Return the [x, y] coordinate for the center point of the cell that contains the specified text.  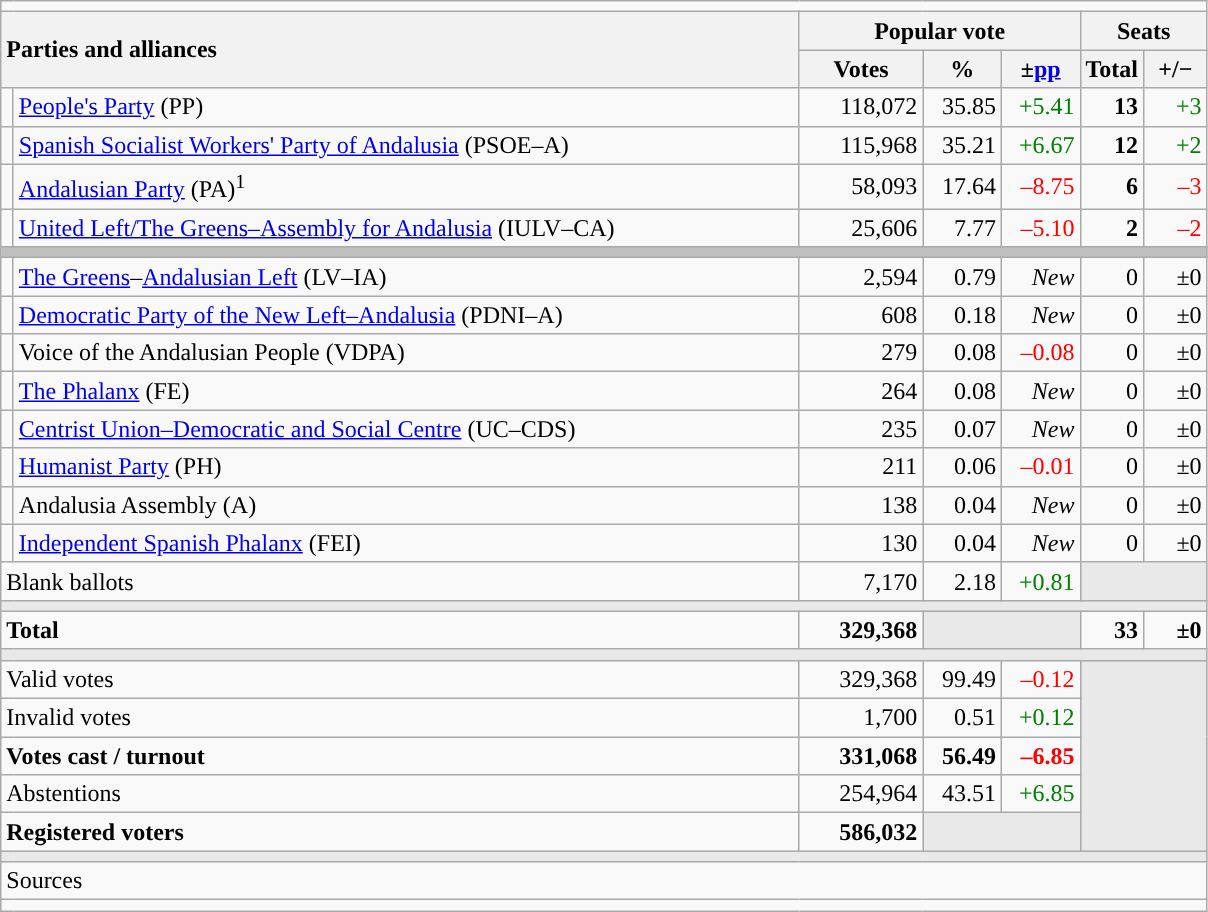
235 [861, 429]
608 [861, 315]
118,072 [861, 107]
1,700 [861, 718]
138 [861, 505]
–0.12 [1040, 679]
Democratic Party of the New Left–Andalusia (PDNI–A) [406, 315]
58,093 [861, 186]
254,964 [861, 794]
Voice of the Andalusian People (VDPA) [406, 353]
0.79 [962, 277]
35.21 [962, 145]
7,170 [861, 581]
130 [861, 543]
–3 [1176, 186]
7.77 [962, 228]
Blank ballots [400, 581]
+3 [1176, 107]
+0.12 [1040, 718]
Centrist Union–Democratic and Social Centre (UC–CDS) [406, 429]
+6.67 [1040, 145]
99.49 [962, 679]
2 [1112, 228]
+2 [1176, 145]
Votes [861, 69]
0.07 [962, 429]
56.49 [962, 756]
13 [1112, 107]
% [962, 69]
Invalid votes [400, 718]
Andalusia Assembly (A) [406, 505]
Popular vote [940, 31]
The Phalanx (FE) [406, 391]
Seats [1144, 31]
43.51 [962, 794]
Sources [604, 881]
6 [1112, 186]
The Greens–Andalusian Left (LV–IA) [406, 277]
115,968 [861, 145]
Andalusian Party (PA)1 [406, 186]
+5.41 [1040, 107]
+/− [1176, 69]
264 [861, 391]
+0.81 [1040, 581]
Registered voters [400, 832]
Votes cast / turnout [400, 756]
0.06 [962, 467]
2,594 [861, 277]
+6.85 [1040, 794]
0.51 [962, 718]
Humanist Party (PH) [406, 467]
2.18 [962, 581]
United Left/The Greens–Assembly for Andalusia (IULV–CA) [406, 228]
35.85 [962, 107]
Parties and alliances [400, 50]
17.64 [962, 186]
–2 [1176, 228]
±pp [1040, 69]
Spanish Socialist Workers' Party of Andalusia (PSOE–A) [406, 145]
586,032 [861, 832]
Valid votes [400, 679]
12 [1112, 145]
Abstentions [400, 794]
–8.75 [1040, 186]
279 [861, 353]
331,068 [861, 756]
33 [1112, 630]
–0.08 [1040, 353]
–6.85 [1040, 756]
0.18 [962, 315]
Independent Spanish Phalanx (FEI) [406, 543]
People's Party (PP) [406, 107]
25,606 [861, 228]
–0.01 [1040, 467]
211 [861, 467]
–5.10 [1040, 228]
